For the text-containing cell, return its midpoint in (X, Y) coordinate format. 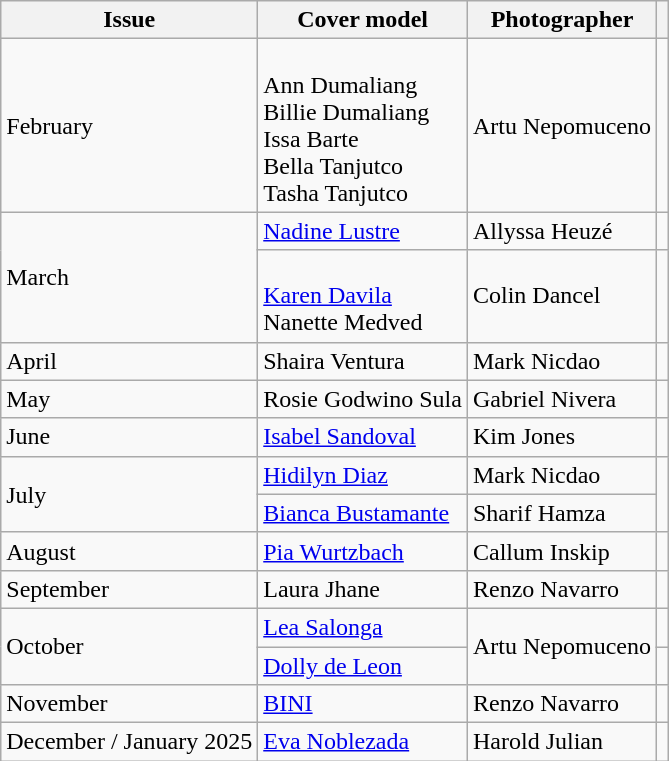
Eva Noblezada (363, 742)
Lea Salonga (363, 627)
December / January 2025 (130, 742)
November (130, 704)
Photographer (562, 20)
Shaira Ventura (363, 361)
Cover model (363, 20)
Harold Julian (562, 742)
Colin Dancel (562, 296)
Allyssa Heuzé (562, 231)
Ann Dumaliang Billie Dumaliang Issa Barte Bella Tanjutco Tasha Tanjutco (363, 126)
Isabel Sandoval (363, 437)
BINI (363, 704)
June (130, 437)
Pia Wurtzbach (363, 551)
July (130, 494)
February (130, 126)
Dolly de Leon (363, 665)
March (130, 277)
April (130, 361)
Issue (130, 20)
Gabriel Nivera (562, 399)
Callum Inskip (562, 551)
Bianca Bustamante (363, 513)
August (130, 551)
Laura Jhane (363, 589)
October (130, 646)
Sharif Hamza (562, 513)
Nadine Lustre (363, 231)
May (130, 399)
Rosie Godwino Sula (363, 399)
Hidilyn Diaz (363, 475)
September (130, 589)
Karen Davila Nanette Medved (363, 296)
Kim Jones (562, 437)
